Search for the cell housing the specified text and yield its [x, y] center coordinate. 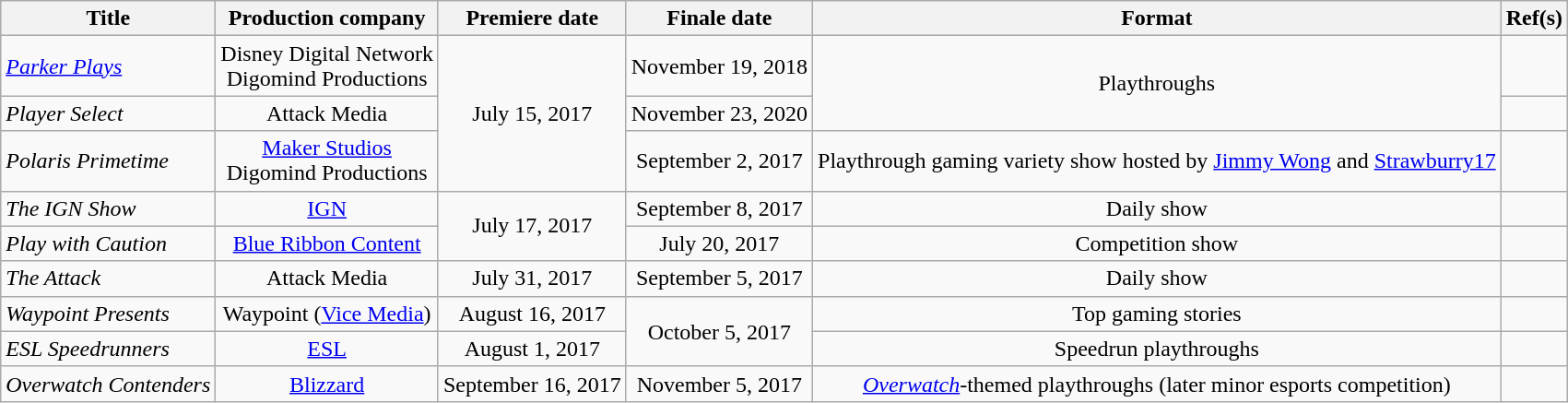
Maker StudiosDigomind Productions [327, 160]
November 5, 2017 [719, 384]
August 1, 2017 [532, 349]
ESL [327, 349]
Ref(s) [1534, 18]
Polaris Primetime [109, 160]
Premiere date [532, 18]
ESL Speedrunners [109, 349]
Blizzard [327, 384]
Player Select [109, 113]
July 15, 2017 [532, 113]
Playthrough gaming variety show hosted by Jimmy Wong and Strawburry17 [1158, 160]
July 17, 2017 [532, 226]
Waypoint (Vice Media) [327, 314]
September 16, 2017 [532, 384]
Play with Caution [109, 243]
Top gaming stories [1158, 314]
IGN [327, 208]
Parker Plays [109, 66]
September 5, 2017 [719, 279]
July 20, 2017 [719, 243]
Speedrun playthroughs [1158, 349]
The IGN Show [109, 208]
The Attack [109, 279]
Disney Digital NetworkDigomind Productions [327, 66]
Waypoint Presents [109, 314]
September 8, 2017 [719, 208]
Blue Ribbon Content [327, 243]
Finale date [719, 18]
Title [109, 18]
Playthroughs [1158, 83]
Production company [327, 18]
November 19, 2018 [719, 66]
September 2, 2017 [719, 160]
November 23, 2020 [719, 113]
Format [1158, 18]
July 31, 2017 [532, 279]
October 5, 2017 [719, 331]
Overwatch-themed playthroughs (later minor esports competition) [1158, 384]
Competition show [1158, 243]
Overwatch Contenders [109, 384]
August 16, 2017 [532, 314]
